Detect which cell encompasses the target text, then output its [x, y] center coordinate. 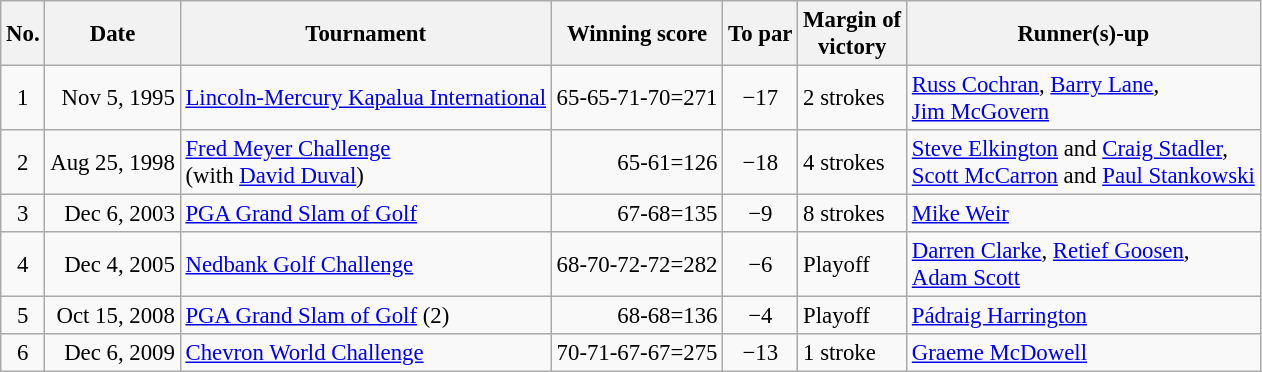
No. [23, 34]
Steve Elkington and Craig Stadler, Scott McCarron and Paul Stankowski [1083, 162]
Winning score [637, 34]
−4 [760, 316]
1 [23, 98]
−6 [760, 264]
−17 [760, 98]
Margin ofvictory [852, 34]
6 [23, 353]
65-61=126 [637, 162]
Dec 6, 2003 [112, 214]
2 strokes [852, 98]
Aug 25, 1998 [112, 162]
1 stroke [852, 353]
Lincoln-Mercury Kapalua International [366, 98]
Runner(s)-up [1083, 34]
65-65-71-70=271 [637, 98]
68-68=136 [637, 316]
PGA Grand Slam of Golf (2) [366, 316]
Date [112, 34]
2 [23, 162]
−18 [760, 162]
Nov 5, 1995 [112, 98]
Graeme McDowell [1083, 353]
68-70-72-72=282 [637, 264]
Oct 15, 2008 [112, 316]
Tournament [366, 34]
4 strokes [852, 162]
5 [23, 316]
8 strokes [852, 214]
−13 [760, 353]
4 [23, 264]
Chevron World Challenge [366, 353]
Dec 4, 2005 [112, 264]
Pádraig Harrington [1083, 316]
−9 [760, 214]
67-68=135 [637, 214]
PGA Grand Slam of Golf [366, 214]
To par [760, 34]
3 [23, 214]
Fred Meyer Challenge(with David Duval) [366, 162]
Russ Cochran, Barry Lane, Jim McGovern [1083, 98]
70-71-67-67=275 [637, 353]
Nedbank Golf Challenge [366, 264]
Dec 6, 2009 [112, 353]
Mike Weir [1083, 214]
Darren Clarke, Retief Goosen, Adam Scott [1083, 264]
